Detect which cell encompasses the target text, then output its (x, y) center coordinate. 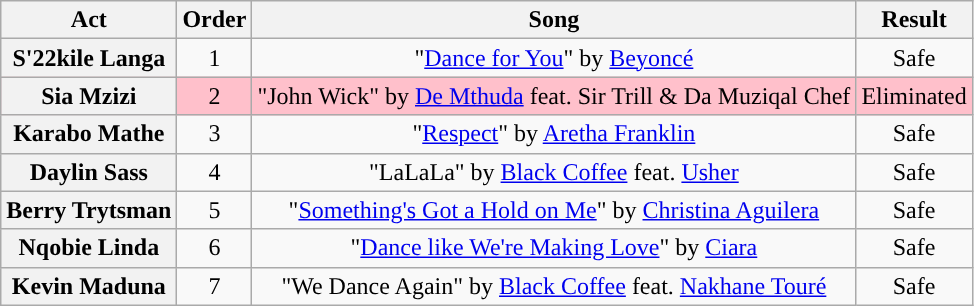
1 (214, 58)
Berry Trytsman (89, 210)
Kevin Maduna (89, 286)
Daylin Sass (89, 172)
Karabo Mathe (89, 134)
Result (914, 20)
"Something's Got a Hold on Me" by Christina Aguilera (554, 210)
"We Dance Again" by Black Coffee feat. Nakhane Touré (554, 286)
"Dance for You" by Beyoncé (554, 58)
6 (214, 248)
Eliminated (914, 96)
Sia Mzizi (89, 96)
"Dance like We're Making Love" by Ciara (554, 248)
"John Wick" by De Mthuda feat. Sir Trill & Da Muziqal Chef (554, 96)
4 (214, 172)
"LaLaLa" by Black Coffee feat. Usher (554, 172)
2 (214, 96)
Nqobie Linda (89, 248)
S'22kile Langa (89, 58)
Order (214, 20)
3 (214, 134)
7 (214, 286)
"Respect" by Aretha Franklin (554, 134)
Act (89, 20)
Song (554, 20)
5 (214, 210)
